Extract the [x, y] coordinate from the center of the cell holding the provided text.  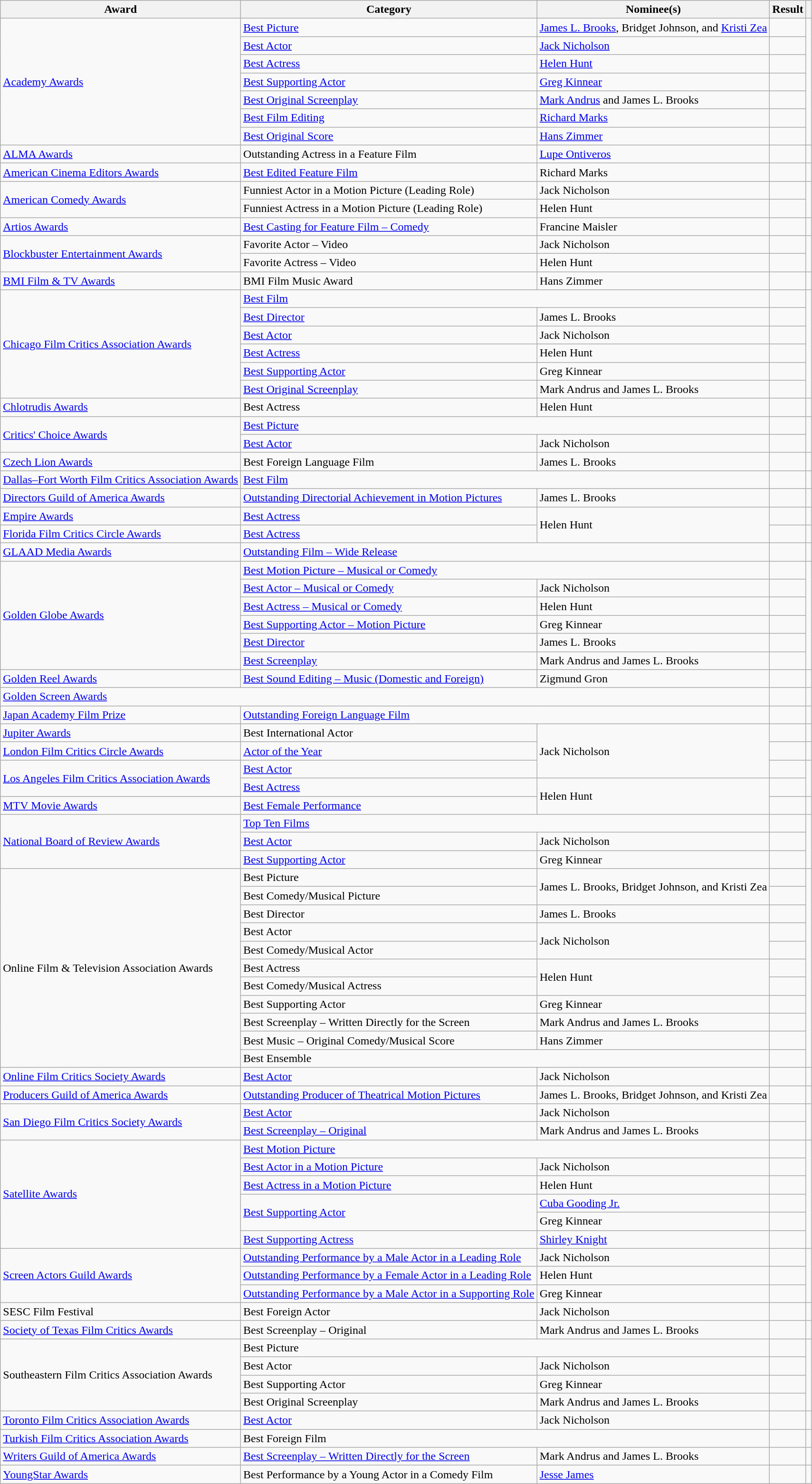
Academy Awards [121, 82]
Award [121, 10]
Dallas–Fort Worth Film Critics Association Awards [121, 479]
Chicago Film Critics Association Awards [121, 344]
Online Film & Television Association Awards [121, 968]
Outstanding Foreign Language Film [506, 715]
Zigmund Gron [653, 679]
Critics' Choice Awards [121, 434]
Best Female Performance [389, 805]
Best Film Editing [389, 118]
Actor of the Year [389, 751]
Outstanding Performance by a Male Actor in a Leading Role [389, 1257]
Best Edited Feature Film [389, 172]
Best Comedy/Musical Picture [389, 896]
Best Comedy/Musical Actress [389, 986]
San Diego Film Critics Society Awards [121, 1122]
London Film Critics Circle Awards [121, 751]
Best Sound Editing – Music (Domestic and Foreign) [389, 679]
Favorite Actor – Video [389, 245]
BMI Film Music Award [389, 281]
Writers Guild of America Awards [121, 1456]
Best Music – Original Comedy/Musical Score [389, 1040]
Best Screenplay [389, 661]
Screen Actors Guild Awards [121, 1275]
Outstanding Performance by a Female Actor in a Leading Role [389, 1275]
Toronto Film Critics Association Awards [121, 1420]
American Comedy Awards [121, 199]
Result [788, 10]
Best Foreign Actor [389, 1312]
YoungStar Awards [121, 1474]
MTV Movie Awards [121, 805]
Category [389, 10]
Outstanding Performance by a Male Actor in a Supporting Role [389, 1293]
Society of Texas Film Critics Awards [121, 1330]
Best Motion Picture – Musical or Comedy [506, 570]
Best Actress – Musical or Comedy [389, 606]
Producers Guild of America Awards [121, 1094]
National Board of Review Awards [121, 842]
Top Ten Films [506, 823]
Outstanding Producer of Theatrical Motion Pictures [389, 1094]
Turkish Film Critics Association Awards [121, 1438]
BMI Film & TV Awards [121, 281]
Shirley Knight [653, 1239]
Best Ensemble [506, 1058]
ALMA Awards [121, 154]
SESC Film Festival [121, 1312]
Best Actor – Musical or Comedy [389, 588]
Best Actress in a Motion Picture [389, 1185]
Satellite Awards [121, 1194]
Best Performance by a Young Actor in a Comedy Film [389, 1474]
Funniest Actress in a Motion Picture (Leading Role) [389, 208]
Best Original Score [389, 136]
Best Comedy/Musical Actor [389, 950]
Best Actor in a Motion Picture [389, 1167]
Golden Reel Awards [121, 679]
Blockbuster Entertainment Awards [121, 254]
Best Foreign Film [506, 1438]
Best Casting for Feature Film – Comedy [389, 227]
Outstanding Film – Wide Release [506, 552]
GLAAD Media Awards [121, 552]
Lupe Ontiveros [653, 154]
Cuba Gooding Jr. [653, 1203]
Funniest Actor in a Motion Picture (Leading Role) [389, 190]
Czech Lion Awards [121, 461]
Los Angeles Film Critics Association Awards [121, 778]
Best Supporting Actress [389, 1239]
Southeastern Film Critics Association Awards [121, 1375]
Directors Guild of America Awards [121, 498]
Best Supporting Actor – Motion Picture [389, 624]
Outstanding Actress in a Feature Film [389, 154]
Favorite Actress – Video [389, 263]
Golden Screen Awards [385, 697]
Best Motion Picture [506, 1149]
Jesse James [653, 1474]
Online Film Critics Society Awards [121, 1076]
Empire Awards [121, 516]
American Cinema Editors Awards [121, 172]
Best International Actor [389, 733]
Best Foreign Language Film [389, 461]
Florida Film Critics Circle Awards [121, 534]
Francine Maisler [653, 227]
Jupiter Awards [121, 733]
Artios Awards [121, 227]
Nominee(s) [653, 10]
Outstanding Directorial Achievement in Motion Pictures [389, 498]
Chlotrudis Awards [121, 407]
Japan Academy Film Prize [121, 715]
Golden Globe Awards [121, 615]
